Capture the cell that displays the provided text and extract its [x, y] central coordinate. 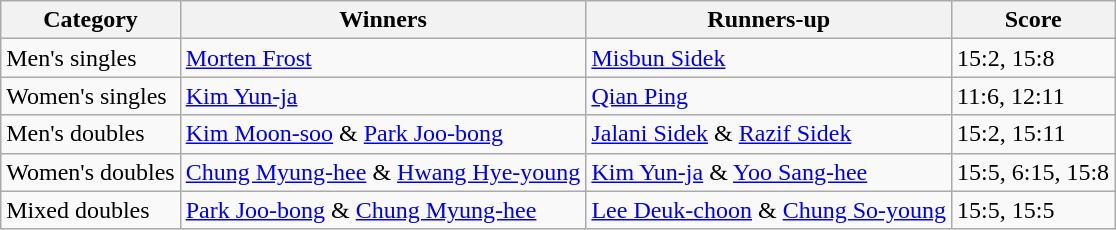
Kim Yun-ja & Yoo Sang-hee [769, 172]
Score [1034, 20]
15:5, 6:15, 15:8 [1034, 172]
11:6, 12:11 [1034, 96]
Winners [383, 20]
Women's doubles [90, 172]
15:2, 15:11 [1034, 134]
Runners-up [769, 20]
Park Joo-bong & Chung Myung-hee [383, 210]
Kim Yun-ja [383, 96]
Morten Frost [383, 58]
Men's doubles [90, 134]
15:2, 15:8 [1034, 58]
15:5, 15:5 [1034, 210]
Category [90, 20]
Qian Ping [769, 96]
Mixed doubles [90, 210]
Chung Myung-hee & Hwang Hye-young [383, 172]
Misbun Sidek [769, 58]
Women's singles [90, 96]
Men's singles [90, 58]
Kim Moon-soo & Park Joo-bong [383, 134]
Lee Deuk-choon & Chung So-young [769, 210]
Jalani Sidek & Razif Sidek [769, 134]
